Pinpoint the cell where the given text exists, returning its (x, y) midpoint coordinate. 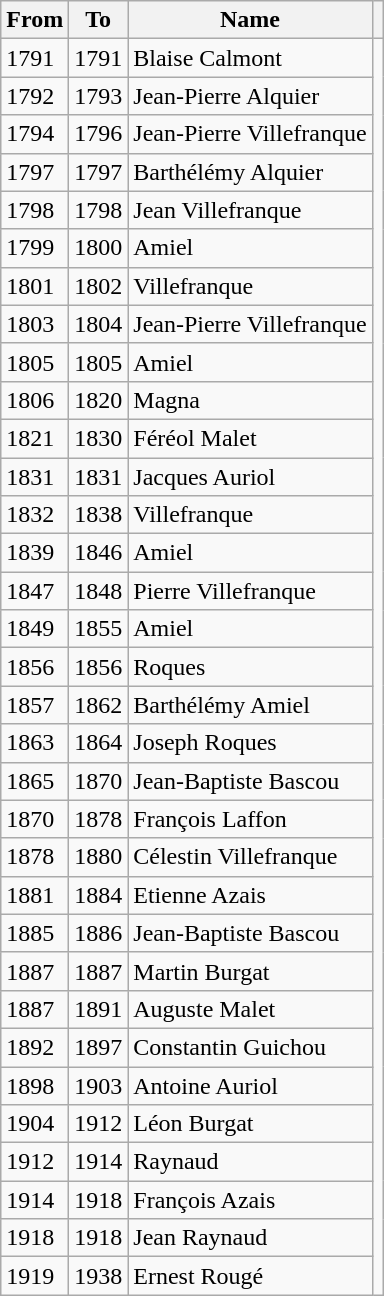
1849 (35, 629)
1881 (35, 895)
Name (250, 20)
Barthélémy Amiel (250, 705)
1806 (35, 400)
Auguste Malet (250, 1009)
1891 (98, 1009)
1898 (35, 1085)
1903 (98, 1085)
Jacques Auriol (250, 477)
1832 (35, 515)
1830 (98, 438)
1938 (98, 1276)
1803 (35, 324)
Roques (250, 667)
1792 (35, 96)
Féréol Malet (250, 438)
From (35, 20)
1839 (35, 553)
1919 (35, 1276)
1802 (98, 286)
Constantin Guichou (250, 1047)
1865 (35, 781)
1800 (98, 248)
Martin Burgat (250, 971)
Raynaud (250, 1162)
1847 (35, 591)
1801 (35, 286)
1884 (98, 895)
1904 (35, 1124)
To (98, 20)
Joseph Roques (250, 743)
1848 (98, 591)
Jean Raynaud (250, 1238)
Barthélémy Alquier (250, 172)
1855 (98, 629)
François Laffon (250, 819)
1892 (35, 1047)
Pierre Villefranque (250, 591)
Etienne Azais (250, 895)
François Azais (250, 1200)
1880 (98, 857)
1793 (98, 96)
1886 (98, 933)
1863 (35, 743)
1885 (35, 933)
1857 (35, 705)
1864 (98, 743)
1799 (35, 248)
1897 (98, 1047)
1796 (98, 134)
Léon Burgat (250, 1124)
Antoine Auriol (250, 1085)
Blaise Calmont (250, 58)
Magna (250, 400)
1804 (98, 324)
1838 (98, 515)
1794 (35, 134)
Jean-Pierre Alquier (250, 96)
1820 (98, 400)
1862 (98, 705)
Jean Villefranque (250, 210)
Célestin Villefranque (250, 857)
1846 (98, 553)
1821 (35, 438)
Ernest Rougé (250, 1276)
